Return the [X, Y] coordinate for the center point of the cell that contains the specified text.  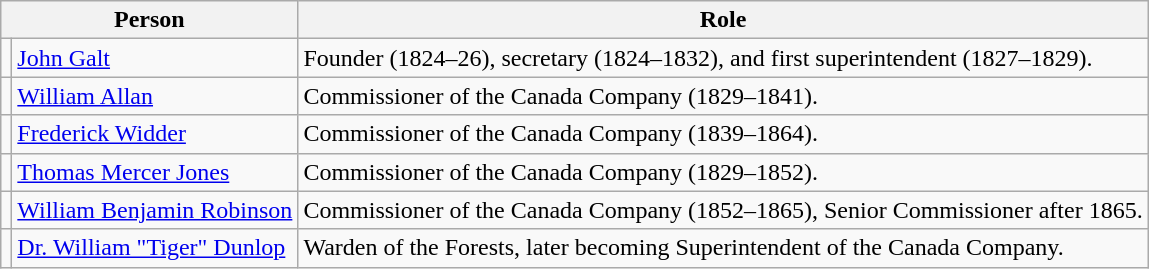
Commissioner of the Canada Company (1829–1852). [723, 172]
Role [723, 20]
Dr. William "Tiger" Dunlop [155, 248]
Thomas Mercer Jones [155, 172]
Person [150, 20]
Commissioner of the Canada Company (1852–1865), Senior Commissioner after 1865. [723, 210]
John Galt [155, 58]
Warden of the Forests, later becoming Superintendent of the Canada Company. [723, 248]
Frederick Widder [155, 134]
Commissioner of the Canada Company (1839–1864). [723, 134]
Founder (1824–26), secretary (1824–1832), and first superintendent (1827–1829). [723, 58]
Commissioner of the Canada Company (1829–1841). [723, 96]
William Allan [155, 96]
William Benjamin Robinson [155, 210]
